Provide the [X, Y] coordinate of the cell's center where the given text is located.  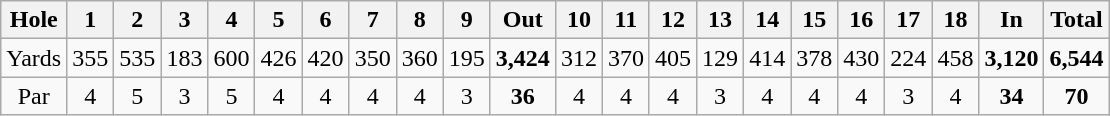
Par [34, 96]
8 [420, 20]
9 [466, 20]
3,424 [522, 58]
16 [862, 20]
420 [326, 58]
129 [720, 58]
414 [768, 58]
18 [956, 20]
2 [138, 20]
13 [720, 20]
360 [420, 58]
535 [138, 58]
350 [372, 58]
15 [814, 20]
10 [578, 20]
14 [768, 20]
70 [1076, 96]
11 [626, 20]
370 [626, 58]
6 [326, 20]
7 [372, 20]
Out [522, 20]
34 [1012, 96]
6,544 [1076, 58]
Total [1076, 20]
405 [672, 58]
1 [90, 20]
36 [522, 96]
195 [466, 58]
312 [578, 58]
Hole [34, 20]
430 [862, 58]
600 [232, 58]
3,120 [1012, 58]
224 [908, 58]
12 [672, 20]
426 [278, 58]
183 [184, 58]
Yards [34, 58]
458 [956, 58]
355 [90, 58]
17 [908, 20]
In [1012, 20]
378 [814, 58]
